For the text-containing cell, return its midpoint in (x, y) coordinate format. 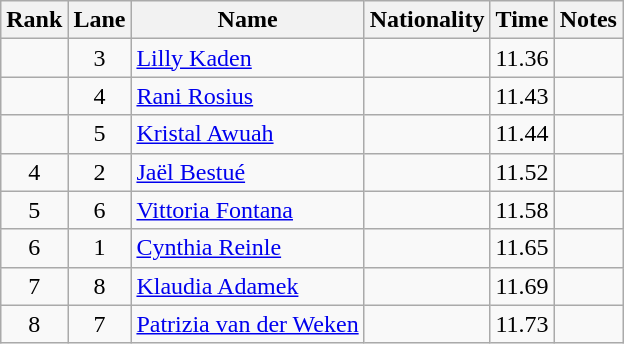
Kristal Awuah (248, 134)
11.36 (522, 58)
2 (100, 172)
1 (100, 248)
Name (248, 20)
Lane (100, 20)
11.58 (522, 210)
Rank (34, 20)
11.69 (522, 286)
11.65 (522, 248)
Rani Rosius (248, 96)
Notes (588, 20)
Jaël Bestué (248, 172)
11.73 (522, 324)
Time (522, 20)
Cynthia Reinle (248, 248)
11.44 (522, 134)
11.52 (522, 172)
11.43 (522, 96)
Nationality (427, 20)
3 (100, 58)
Vittoria Fontana (248, 210)
Klaudia Adamek (248, 286)
Lilly Kaden (248, 58)
Patrizia van der Weken (248, 324)
